Return (x, y) of the center of cell containing provided text 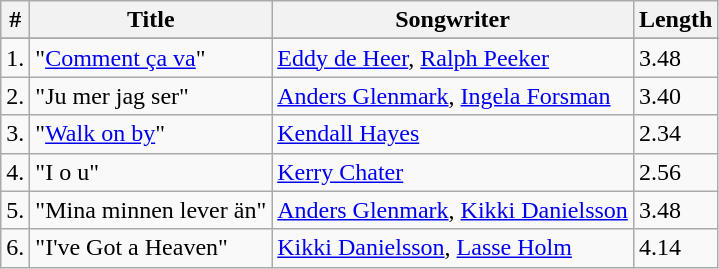
"I o u" (151, 172)
4.14 (675, 248)
Kikki Danielsson, Lasse Holm (453, 248)
3.40 (675, 96)
1. (16, 58)
2. (16, 96)
"Mina minnen lever än" (151, 210)
"Ju mer jag ser" (151, 96)
2.34 (675, 134)
Songwriter (453, 20)
Anders Glenmark, Kikki Danielsson (453, 210)
"Walk on by" (151, 134)
5. (16, 210)
Length (675, 20)
# (16, 20)
Kendall Hayes (453, 134)
"Comment ça va" (151, 58)
Eddy de Heer, Ralph Peeker (453, 58)
4. (16, 172)
Anders Glenmark, Ingela Forsman (453, 96)
Title (151, 20)
3. (16, 134)
6. (16, 248)
"I've Got a Heaven" (151, 248)
2.56 (675, 172)
Kerry Chater (453, 172)
